Determine the (X, Y) coordinate at the center of the cell enclosing the given text.  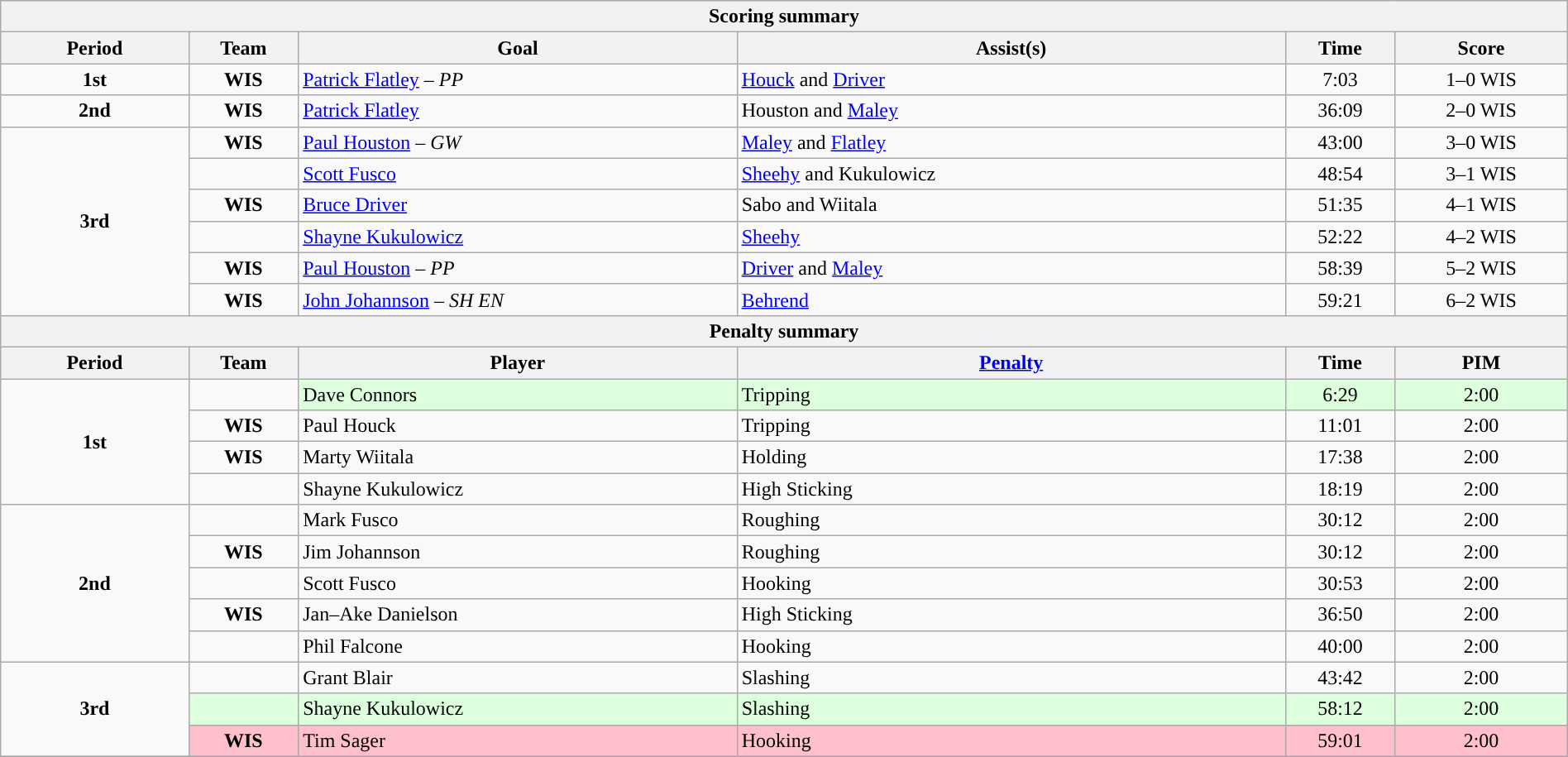
59:01 (1340, 740)
11:01 (1340, 426)
Paul Houston – GW (518, 142)
Behrend (1011, 299)
Patrick Flatley (518, 111)
Penalty (1011, 362)
Sheehy and Kukulowicz (1011, 174)
2–0 WIS (1481, 111)
40:00 (1340, 646)
Sheehy (1011, 237)
6:29 (1340, 395)
18:19 (1340, 489)
Goal (518, 48)
48:54 (1340, 174)
58:12 (1340, 709)
52:22 (1340, 237)
Patrick Flatley – PP (518, 79)
30:53 (1340, 583)
Maley and Flatley (1011, 142)
Phil Falcone (518, 646)
43:42 (1340, 678)
Houston and Maley (1011, 111)
17:38 (1340, 458)
Jan–Ake Danielson (518, 615)
5–2 WIS (1481, 268)
PIM (1481, 362)
Tim Sager (518, 740)
Assist(s) (1011, 48)
59:21 (1340, 299)
Holding (1011, 458)
Penalty summary (784, 331)
Paul Houck (518, 426)
Marty Wiitala (518, 458)
Driver and Maley (1011, 268)
4–1 WIS (1481, 205)
Player (518, 362)
Houck and Driver (1011, 79)
Paul Houston – PP (518, 268)
Bruce Driver (518, 205)
Mark Fusco (518, 520)
Dave Connors (518, 395)
36:50 (1340, 615)
3–1 WIS (1481, 174)
4–2 WIS (1481, 237)
Sabo and Wiitala (1011, 205)
Grant Blair (518, 678)
3–0 WIS (1481, 142)
36:09 (1340, 111)
43:00 (1340, 142)
Scoring summary (784, 17)
51:35 (1340, 205)
58:39 (1340, 268)
Jim Johannson (518, 552)
John Johannson – SH EN (518, 299)
1–0 WIS (1481, 79)
7:03 (1340, 79)
6–2 WIS (1481, 299)
Score (1481, 48)
